Locate the cell with the specified text and output its [X, Y] center coordinate. 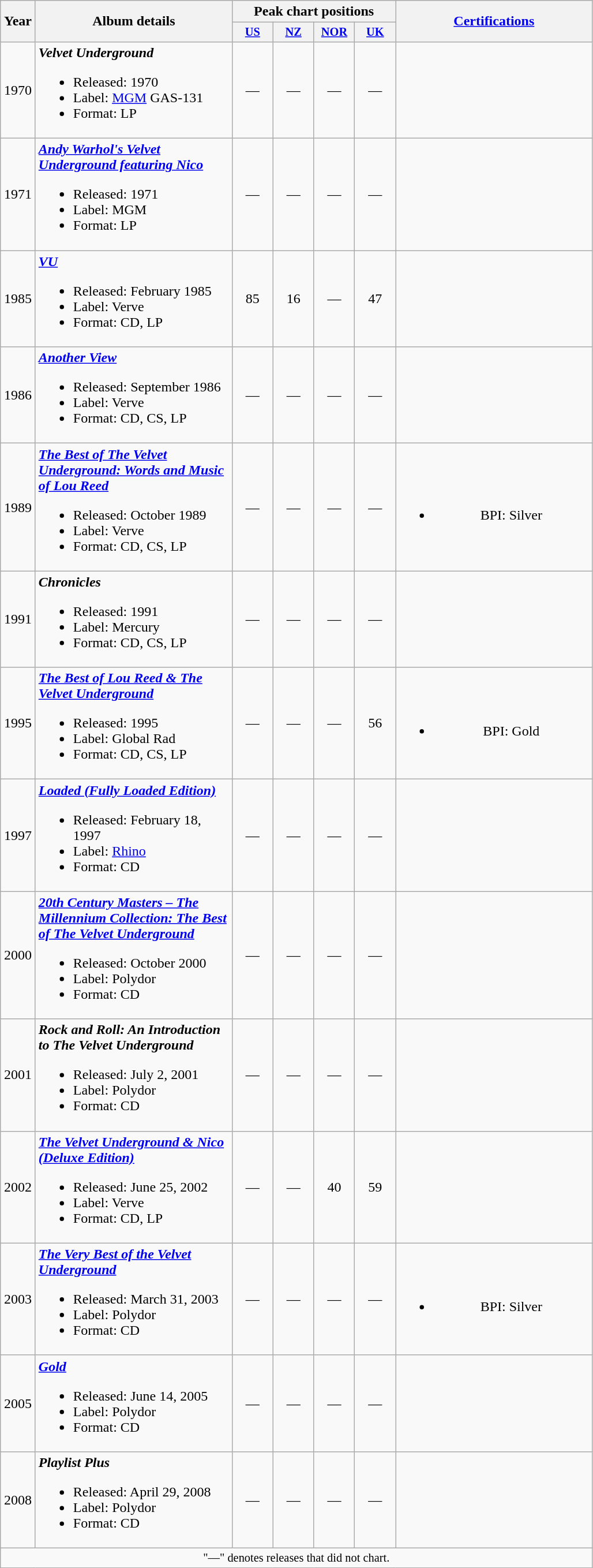
47 [375, 299]
40 [335, 1187]
2002 [18, 1187]
Album details [134, 21]
BPI: Gold [494, 723]
1991 [18, 619]
1989 [18, 507]
20th Century Masters – The Millennium Collection: The Best of The Velvet UndergroundReleased: October 2000Label: PolydorFormat: CD [134, 955]
1970 [18, 90]
85 [253, 299]
Playlist PlusReleased: April 29, 2008Label: PolydorFormat: CD [134, 1500]
1995 [18, 723]
The Velvet Underground & Nico (Deluxe Edition)Released: June 25, 2002Label: VerveFormat: CD, LP [134, 1187]
2003 [18, 1299]
ChroniclesReleased: 1991Label: MercuryFormat: CD, CS, LP [134, 619]
VUReleased: February 1985Label: VerveFormat: CD, LP [134, 299]
16 [293, 299]
Loaded (Fully Loaded Edition)Released: February 18, 1997Label: RhinoFormat: CD [134, 835]
56 [375, 723]
NZ [293, 32]
2001 [18, 1075]
The Best of Lou Reed & The Velvet UndergroundReleased: 1995Label: Global RadFormat: CD, CS, LP [134, 723]
1985 [18, 299]
The Best of The Velvet Underground: Words and Music of Lou ReedReleased: October 1989Label: VerveFormat: CD, CS, LP [134, 507]
1971 [18, 195]
Certifications [494, 21]
NOR [335, 32]
1997 [18, 835]
1986 [18, 395]
The Very Best of the Velvet UndergroundReleased: March 31, 2003Label: PolydorFormat: CD [134, 1299]
US [253, 32]
Another ViewReleased: September 1986Label: VerveFormat: CD, CS, LP [134, 395]
2008 [18, 1500]
59 [375, 1187]
Peak chart positions [314, 12]
UK [375, 32]
Rock and Roll: An Introduction to The Velvet UndergroundReleased: July 2, 2001Label: PolydorFormat: CD [134, 1075]
Velvet UndergroundReleased: 1970Label: MGM GAS-131Format: LP [134, 90]
2005 [18, 1403]
Andy Warhol's Velvet Underground featuring NicoReleased: 1971Label: MGMFormat: LP [134, 195]
GoldReleased: June 14, 2005Label: PolydorFormat: CD [134, 1403]
2000 [18, 955]
"—" denotes releases that did not chart. [296, 1558]
Year [18, 21]
